Pinpoint the cell where the given text exists, returning its [x, y] midpoint coordinate. 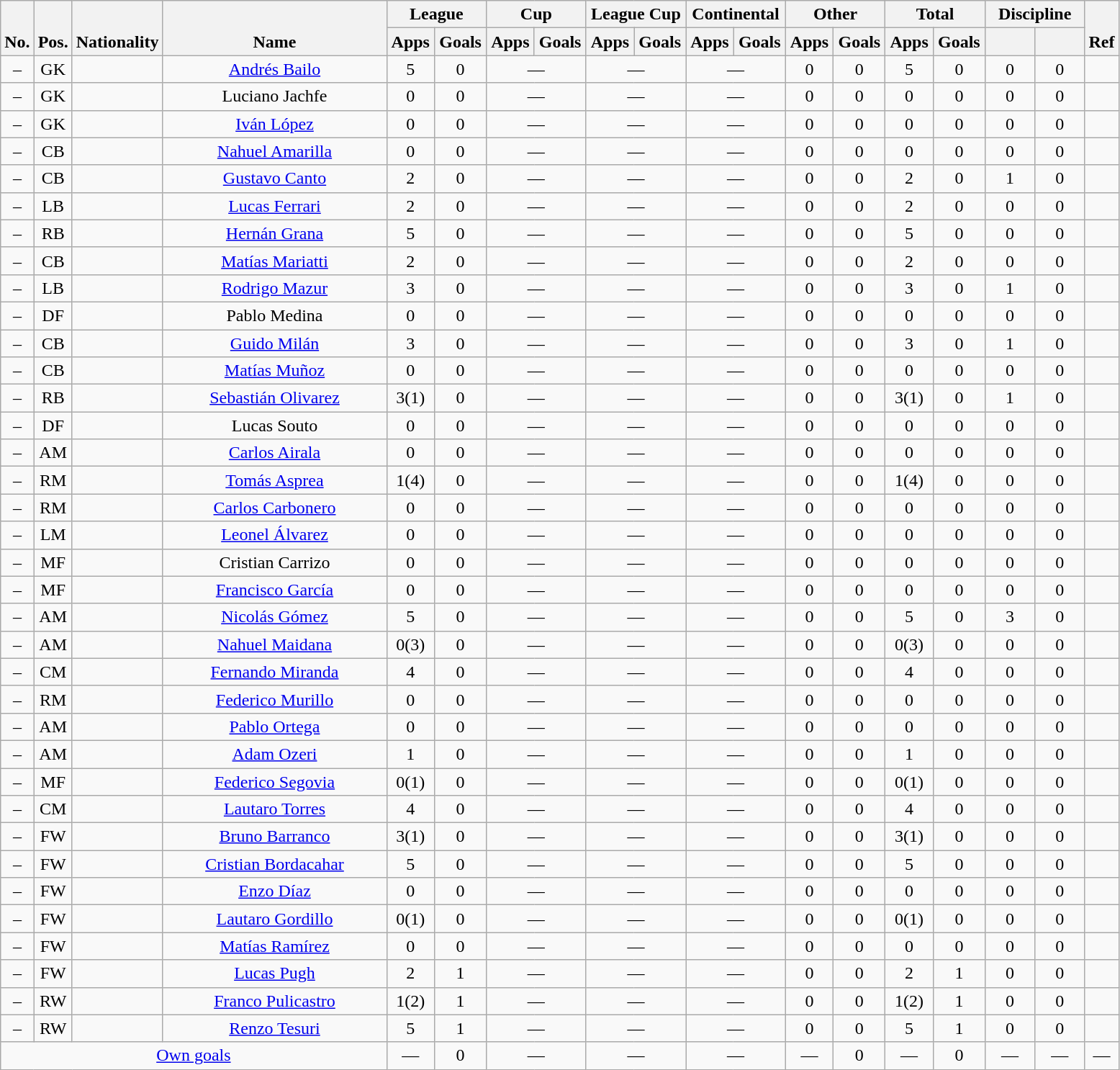
No. [17, 28]
Lucas Souto [275, 426]
Matías Muñoz [275, 371]
Federico Segovia [275, 781]
Luciano Jachfe [275, 96]
Cristian Carrizo [275, 562]
Pablo Medina [275, 315]
Adam Ozeri [275, 754]
Federico Murillo [275, 699]
Matías Ramírez [275, 946]
Cristian Bordacahar [275, 864]
Gustavo Canto [275, 179]
Carlos Carbonero [275, 508]
Nicolás Gómez [275, 617]
Name [275, 28]
Lautaro Torres [275, 809]
Guido Milán [275, 343]
Pablo Ortega [275, 727]
LM [53, 535]
Bruno Barranco [275, 837]
Carlos Airala [275, 453]
Ref [1101, 28]
Nahuel Amarilla [275, 151]
Leonel Álvarez [275, 535]
Total [936, 14]
Francisco García [275, 590]
Pos. [53, 28]
Cup [537, 14]
Lucas Pugh [275, 974]
League [436, 14]
Franco Pulicastro [275, 1001]
Iván López [275, 124]
Own goals [194, 1056]
Fernando Miranda [275, 672]
Hernán Grana [275, 233]
Andrés Bailo [275, 69]
Rodrigo Mazur [275, 288]
Nationality [117, 28]
League Cup [636, 14]
Tomás Asprea [275, 480]
Lucas Ferrari [275, 206]
Enzo Díaz [275, 891]
Renzo Tesuri [275, 1028]
Sebastián Olivarez [275, 398]
Lautaro Gordillo [275, 919]
Discipline [1035, 14]
Continental [736, 14]
Other [835, 14]
Nahuel Maidana [275, 644]
Matías Mariatti [275, 261]
